Provide the (X, Y) coordinate of the cell's center where the given text is located.  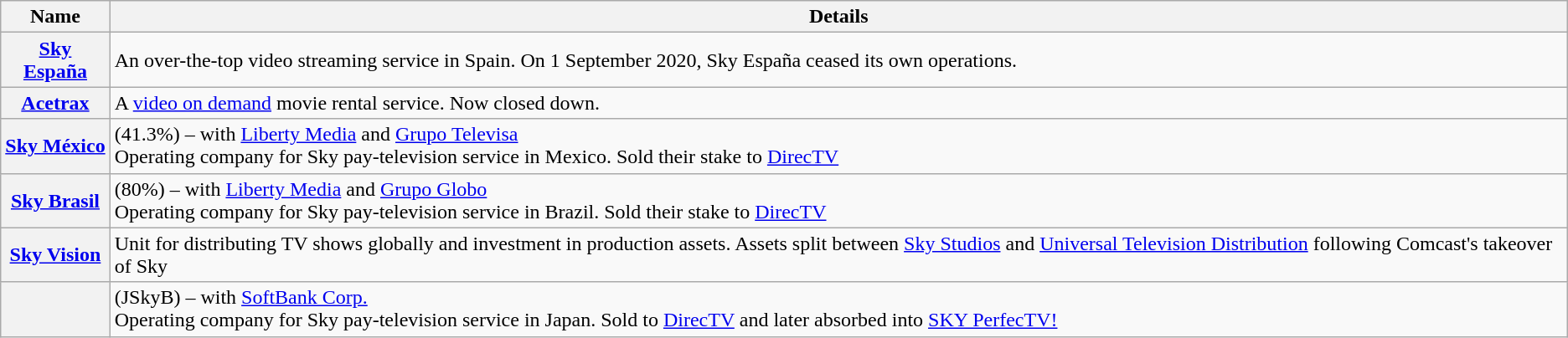
Details (838, 17)
(JSkyB) – with SoftBank Corp.Operating company for Sky pay-television service in Japan. Sold to DirecTV and later absorbed into SKY PerfecTV! (838, 310)
(80%) – with Liberty Media and Grupo GloboOperating company for Sky pay-television service in Brazil. Sold their stake to DirecTV (838, 201)
Name (55, 17)
(41.3%) – with Liberty Media and Grupo TelevisaOperating company for Sky pay-television service in Mexico. Sold their stake to DirecTV (838, 146)
A video on demand movie rental service. Now closed down. (838, 103)
Sky Vision (55, 254)
Acetrax (55, 103)
Sky Brasil (55, 201)
Sky México (55, 146)
Sky España (55, 60)
An over-the-top video streaming service in Spain. On 1 September 2020, Sky España ceased its own operations. (838, 60)
